Provide the (x, y) coordinate of the cell's center where the given text is located.  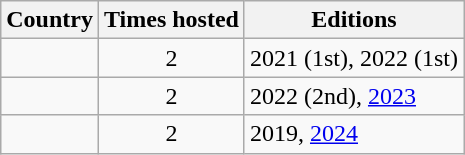
Times hosted (171, 20)
2022 (2nd), 2023 (354, 96)
Editions (354, 20)
Country (50, 20)
2021 (1st), 2022 (1st) (354, 58)
2019, 2024 (354, 134)
